Scan for the cell matching the given text and deliver its [X, Y] coordinate at center. 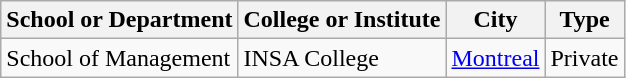
Montreal [496, 58]
INSA College [342, 58]
Private [584, 58]
City [496, 20]
Type [584, 20]
School of Management [120, 58]
College or Institute [342, 20]
School or Department [120, 20]
